Provide the [x, y] coordinate of the cell's center where the given text is located.  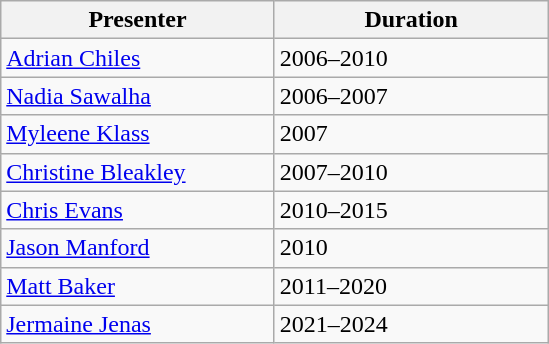
2007–2010 [411, 172]
Duration [411, 20]
Presenter [138, 20]
Jermaine Jenas [138, 324]
2011–2020 [411, 286]
2010–2015 [411, 210]
2006–2007 [411, 96]
2007 [411, 134]
Myleene Klass [138, 134]
Jason Manford [138, 248]
Christine Bleakley [138, 172]
2006–2010 [411, 58]
Chris Evans [138, 210]
Adrian Chiles [138, 58]
Matt Baker [138, 286]
Nadia Sawalha [138, 96]
2010 [411, 248]
2021–2024 [411, 324]
